Capture the cell that displays the provided text and extract its (X, Y) central coordinate. 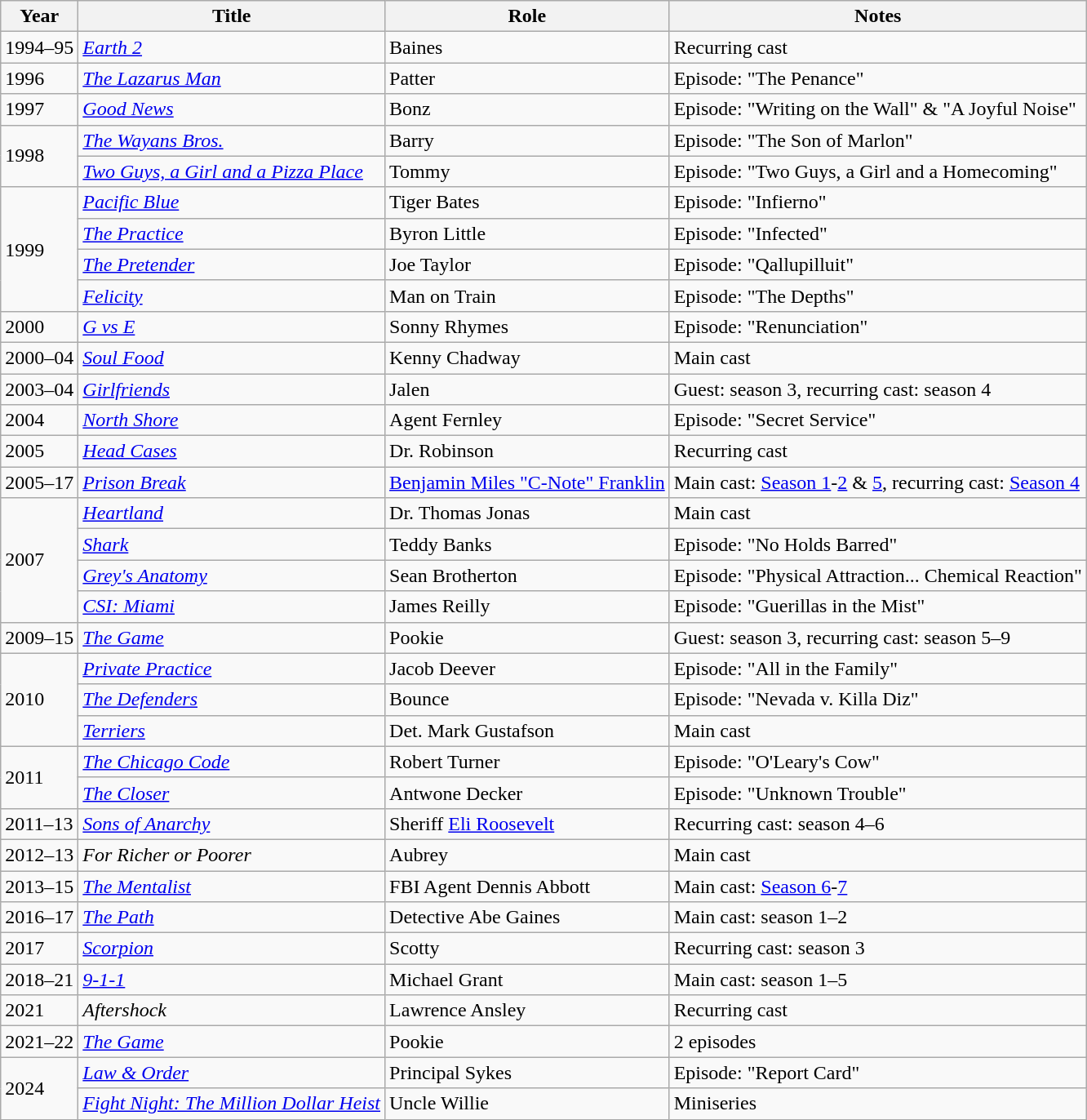
Episode: "Secret Service" (878, 420)
2021–22 (39, 1042)
1999 (39, 249)
Scotty (527, 949)
Guest: season 3, recurring cast: season 4 (878, 389)
Episode: "Infected" (878, 233)
Scorpion (232, 949)
The Chicago Code (232, 762)
Recurring cast: season 3 (878, 949)
Uncle Willie (527, 1104)
FBI Agent Dennis Abbott (527, 886)
2005–17 (39, 482)
Detective Abe Gaines (527, 918)
Kenny Chadway (527, 358)
Episode: "Two Guys, a Girl and a Homecoming" (878, 171)
Year (39, 16)
Jalen (527, 389)
Episode: "Infierno" (878, 202)
Pacific Blue (232, 202)
Det. Mark Gustafson (527, 731)
Episode: "Writing on the Wall" & "A Joyful Noise" (878, 109)
2016–17 (39, 918)
Lawrence Ansley (527, 1011)
Episode: "The Son of Marlon" (878, 140)
Episode: "The Depths" (878, 296)
Bounce (527, 700)
Prison Break (232, 482)
Sheriff Eli Roosevelt (527, 824)
2010 (39, 700)
2018–21 (39, 980)
Barry (527, 140)
2007 (39, 560)
Two Guys, a Girl and a Pizza Place (232, 171)
Patter (527, 78)
Dr. Thomas Jonas (527, 513)
Jacob Deever (527, 669)
Byron Little (527, 233)
Episode: "Nevada v. Killa Diz" (878, 700)
The Mentalist (232, 886)
Episode: "Qallupilluit" (878, 264)
Earth 2 (232, 47)
1994–95 (39, 47)
2000 (39, 327)
Title (232, 16)
9-1-1 (232, 980)
G vs E (232, 327)
Antwone Decker (527, 793)
Main cast: Season 6-7 (878, 886)
Role (527, 16)
Dr. Robinson (527, 451)
Principal Sykes (527, 1073)
Tommy (527, 171)
Episode: "All in the Family" (878, 669)
2 episodes (878, 1042)
1996 (39, 78)
Episode: "Physical Attraction... Chemical Reaction" (878, 576)
2011–13 (39, 824)
Episode: "No Holds Barred" (878, 544)
Aftershock (232, 1011)
The Pretender (232, 264)
Miniseries (878, 1104)
Felicity (232, 296)
1998 (39, 156)
Joe Taylor (527, 264)
Sons of Anarchy (232, 824)
2005 (39, 451)
Episode: "O'Leary's Cow" (878, 762)
Notes (878, 16)
2017 (39, 949)
2013–15 (39, 886)
The Wayans Bros. (232, 140)
CSI: Miami (232, 607)
Private Practice (232, 669)
Benjamin Miles "C-Note" Franklin (527, 482)
Law & Order (232, 1073)
Episode: "Unknown Trouble" (878, 793)
Heartland (232, 513)
North Shore (232, 420)
Good News (232, 109)
2012–13 (39, 855)
The Closer (232, 793)
Girlfriends (232, 389)
Tiger Bates (527, 202)
Grey's Anatomy (232, 576)
The Defenders (232, 700)
The Lazarus Man (232, 78)
Teddy Banks (527, 544)
James Reilly (527, 607)
Episode: "Report Card" (878, 1073)
Fight Night: The Million Dollar Heist (232, 1104)
The Path (232, 918)
1997 (39, 109)
Episode: "Guerillas in the Mist" (878, 607)
Shark (232, 544)
Bonz (527, 109)
Baines (527, 47)
For Richer or Poorer (232, 855)
Main cast: Season 1-2 & 5, recurring cast: Season 4 (878, 482)
2009–15 (39, 638)
2004 (39, 420)
Aubrey (527, 855)
Agent Fernley (527, 420)
2021 (39, 1011)
Episode: "The Penance" (878, 78)
Main cast: season 1–5 (878, 980)
Soul Food (232, 358)
2024 (39, 1088)
Episode: "Renunciation" (878, 327)
Man on Train (527, 296)
Robert Turner (527, 762)
2011 (39, 777)
Head Cases (232, 451)
Main cast: season 1–2 (878, 918)
The Practice (232, 233)
2003–04 (39, 389)
Guest: season 3, recurring cast: season 5–9 (878, 638)
Sean Brotherton (527, 576)
Sonny Rhymes (527, 327)
Recurring cast: season 4–6 (878, 824)
Michael Grant (527, 980)
Terriers (232, 731)
2000–04 (39, 358)
